Determine the (x, y) coordinate at the center of the cell enclosing the given text.  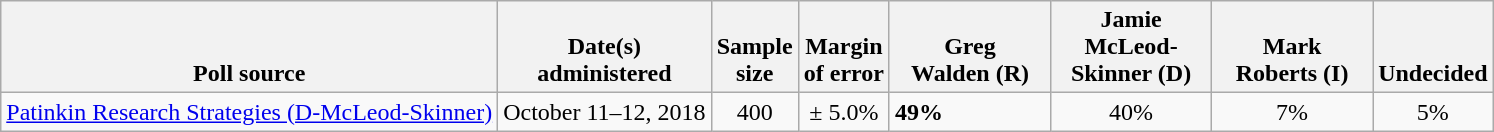
7% (1292, 112)
GregWalden (R) (970, 47)
JamieMcLeod-Skinner (D) (1132, 47)
49% (970, 112)
5% (1433, 112)
Date(s)administered (604, 47)
MarkRoberts (I) (1292, 47)
Poll source (250, 47)
40% (1132, 112)
Patinkin Research Strategies (D-McLeod-Skinner) (250, 112)
Marginof error (844, 47)
± 5.0% (844, 112)
Undecided (1433, 47)
Samplesize (754, 47)
October 11–12, 2018 (604, 112)
400 (754, 112)
